Pinpoint the cell where the given text exists, returning its [x, y] midpoint coordinate. 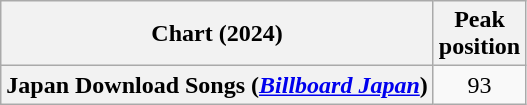
Japan Download Songs (Billboard Japan) [218, 85]
Peakposition [479, 34]
Chart (2024) [218, 34]
93 [479, 85]
